Scan for the cell matching the given text and deliver its (X, Y) coordinate at center. 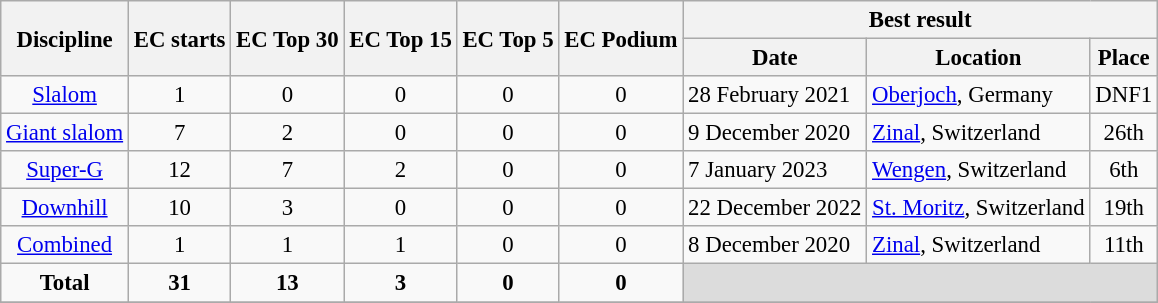
6th (1124, 170)
22 December 2022 (775, 208)
19th (1124, 208)
Downhill (65, 208)
St. Moritz, Switzerland (978, 208)
26th (1124, 133)
Location (978, 58)
DNF1 (1124, 95)
Place (1124, 58)
28 February 2021 (775, 95)
Date (775, 58)
EC Podium (621, 38)
11th (1124, 245)
EC Top 5 (508, 38)
EC Top 30 (288, 38)
Slalom (65, 95)
Giant slalom (65, 133)
10 (179, 208)
9 December 2020 (775, 133)
12 (179, 170)
Combined (65, 245)
EC starts (179, 38)
Oberjoch, Germany (978, 95)
EC Top 15 (400, 38)
Super-G (65, 170)
Total (65, 283)
13 (288, 283)
Best result (920, 20)
Wengen, Switzerland (978, 170)
7 January 2023 (775, 170)
8 December 2020 (775, 245)
Discipline (65, 38)
31 (179, 283)
